Extract the (X, Y) coordinate from the center of the cell holding the provided text.  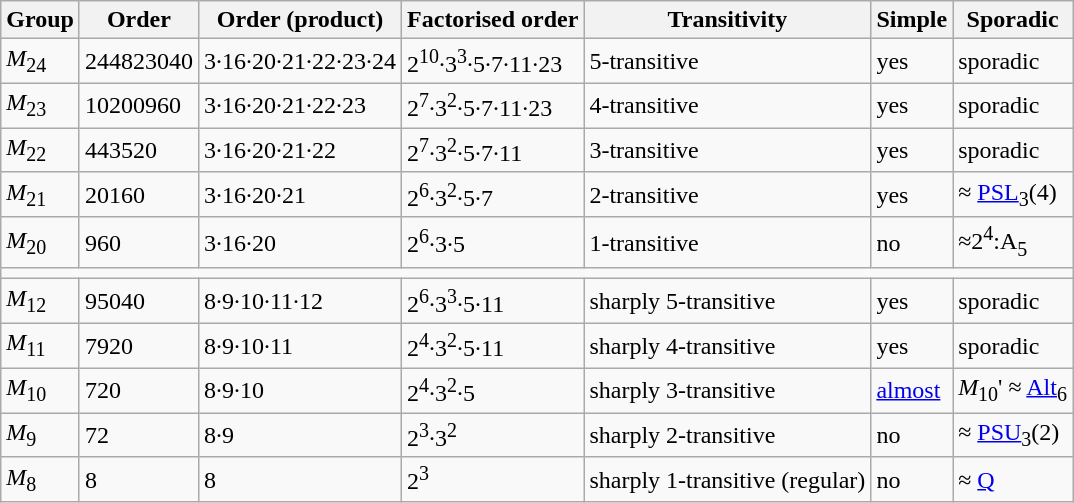
≈ Q (1013, 480)
720 (138, 390)
≈ PSU3(2) (1013, 436)
3·16·20·21 (300, 194)
3·16·20·21·22·23 (300, 106)
1-transitive (728, 242)
26·3·5 (493, 242)
72 (138, 436)
M10 (40, 390)
960 (138, 242)
26·32·5·7 (493, 194)
10200960 (138, 106)
3·16·20·21·22 (300, 150)
27·32·5·7·11·23 (493, 106)
M21 (40, 194)
Transitivity (728, 20)
sharply 1-transitive (regular) (728, 480)
8·9·10 (300, 390)
8·9·10·11 (300, 346)
244823040 (138, 62)
3·16·20·21·22·23·24 (300, 62)
Order (138, 20)
Simple (912, 20)
M20 (40, 242)
M8 (40, 480)
M24 (40, 62)
M10' ≈ Alt6 (1013, 390)
sharply 4-transitive (728, 346)
almost (912, 390)
sharply 5-transitive (728, 302)
Factorised order (493, 20)
20160 (138, 194)
M11 (40, 346)
24·32·5·11 (493, 346)
Order (product) (300, 20)
443520 (138, 150)
27·32·5·7·11 (493, 150)
95040 (138, 302)
M12 (40, 302)
M9 (40, 436)
M23 (40, 106)
Sporadic (1013, 20)
23·32 (493, 436)
26·33·5·11 (493, 302)
4-transitive (728, 106)
7920 (138, 346)
3-transitive (728, 150)
Group (40, 20)
24·32·5 (493, 390)
23 (493, 480)
M22 (40, 150)
2-transitive (728, 194)
sharply 2-transitive (728, 436)
≈24:A5 (1013, 242)
≈ PSL3(4) (1013, 194)
sharply 3-transitive (728, 390)
210·33·5·7·11·23 (493, 62)
8·9·10·11·12 (300, 302)
3·16·20 (300, 242)
8·9 (300, 436)
5-transitive (728, 62)
